Scan for the cell matching the given text and deliver its (x, y) coordinate at center. 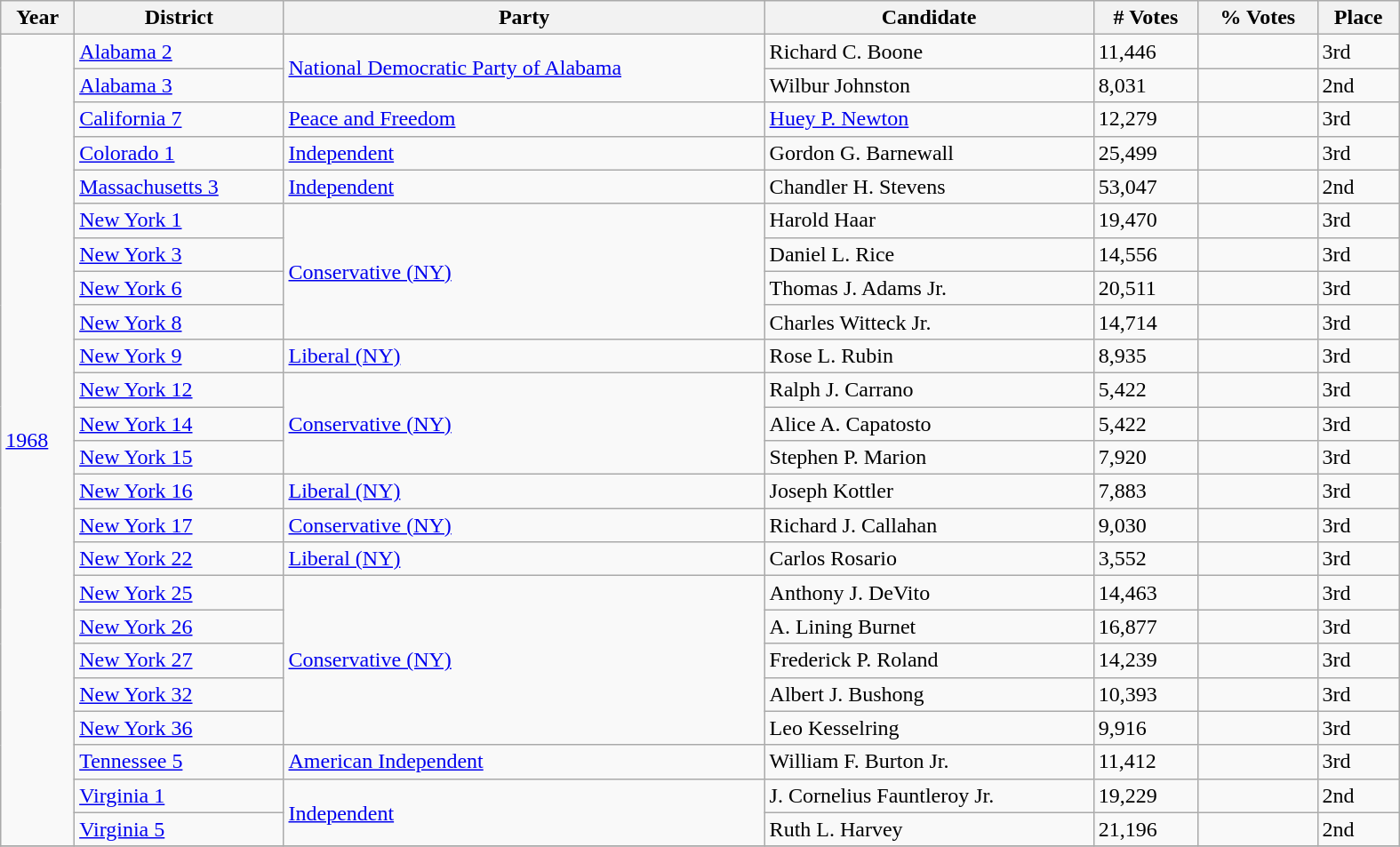
Richard J. Callahan (929, 525)
Peace and Freedom (524, 119)
25,499 (1146, 153)
Frederick P. Roland (929, 660)
14,714 (1146, 322)
Year (37, 18)
3,552 (1146, 559)
Ralph J. Carrano (929, 389)
8,935 (1146, 356)
# Votes (1146, 18)
New York 14 (180, 424)
Wilbur Johnston (929, 85)
New York 17 (180, 525)
Rose L. Rubin (929, 356)
Candidate (929, 18)
Virginia 5 (180, 829)
7,883 (1146, 491)
1968 (37, 441)
Stephen P. Marion (929, 458)
21,196 (1146, 829)
Albert J. Bushong (929, 694)
Leo Kesselring (929, 728)
New York 26 (180, 627)
Alice A. Capatosto (929, 424)
12,279 (1146, 119)
New York 1 (180, 220)
Anthony J. DeVito (929, 593)
Richard C. Boone (929, 52)
9,030 (1146, 525)
New York 27 (180, 660)
California 7 (180, 119)
10,393 (1146, 694)
J. Cornelius Fauntleroy Jr. (929, 795)
Thomas J. Adams Jr. (929, 288)
53,047 (1146, 187)
8,031 (1146, 85)
Joseph Kottler (929, 491)
14,239 (1146, 660)
Tennessee 5 (180, 762)
New York 15 (180, 458)
Chandler H. Stevens (929, 187)
New York 36 (180, 728)
Massachusetts 3 (180, 187)
New York 16 (180, 491)
William F. Burton Jr. (929, 762)
Alabama 2 (180, 52)
New York 8 (180, 322)
New York 12 (180, 389)
Charles Witteck Jr. (929, 322)
Party (524, 18)
Gordon G. Barnewall (929, 153)
19,229 (1146, 795)
New York 22 (180, 559)
Colorado 1 (180, 153)
New York 25 (180, 593)
11,446 (1146, 52)
14,556 (1146, 254)
20,511 (1146, 288)
National Democratic Party of Alabama (524, 68)
16,877 (1146, 627)
Huey P. Newton (929, 119)
New York 3 (180, 254)
New York 32 (180, 694)
Carlos Rosario (929, 559)
7,920 (1146, 458)
A. Lining Burnet (929, 627)
District (180, 18)
% Votes (1258, 18)
Place (1358, 18)
American Independent (524, 762)
14,463 (1146, 593)
Daniel L. Rice (929, 254)
New York 6 (180, 288)
Harold Haar (929, 220)
New York 9 (180, 356)
11,412 (1146, 762)
Alabama 3 (180, 85)
Virginia 1 (180, 795)
19,470 (1146, 220)
Ruth L. Harvey (929, 829)
9,916 (1146, 728)
